Scan for the cell matching the given text and deliver its [X, Y] coordinate at center. 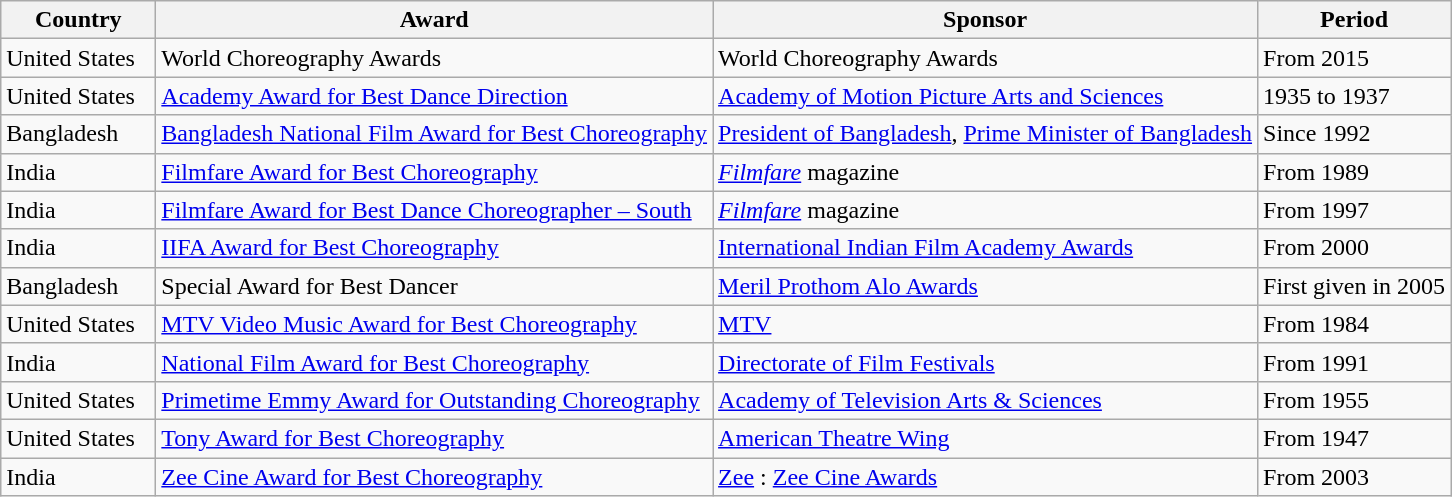
Primetime Emmy Award for Outstanding Choreography [434, 400]
Since 1992 [1354, 134]
From 1947 [1354, 438]
Filmfare Award for Best Dance Choreographer – South [434, 210]
Academy Award for Best Dance Direction [434, 96]
Award [434, 20]
Directorate of Film Festivals [986, 362]
American Theatre Wing [986, 438]
Academy of Television Arts & Sciences [986, 400]
From 2003 [1354, 477]
Zee : Zee Cine Awards [986, 477]
From 1984 [1354, 324]
Meril Prothom Alo Awards [986, 286]
President of Bangladesh, Prime Minister of Bangladesh [986, 134]
Tony Award for Best Choreography [434, 438]
Special Award for Best Dancer [434, 286]
Period [1354, 20]
Academy of Motion Picture Arts and Sciences [986, 96]
IIFA Award for Best Choreography [434, 248]
Zee Cine Award for Best Choreography [434, 477]
Filmfare Award for Best Choreography [434, 172]
From 2015 [1354, 58]
From 1991 [1354, 362]
Sponsor [986, 20]
MTV [986, 324]
From 1997 [1354, 210]
From 1955 [1354, 400]
Country [78, 20]
International Indian Film Academy Awards [986, 248]
From 2000 [1354, 248]
MTV Video Music Award for Best Choreography [434, 324]
National Film Award for Best Choreography [434, 362]
First given in 2005 [1354, 286]
1935 to 1937 [1354, 96]
From 1989 [1354, 172]
Bangladesh National Film Award for Best Choreography [434, 134]
